Search for the cell housing the specified text and yield its (X, Y) center coordinate. 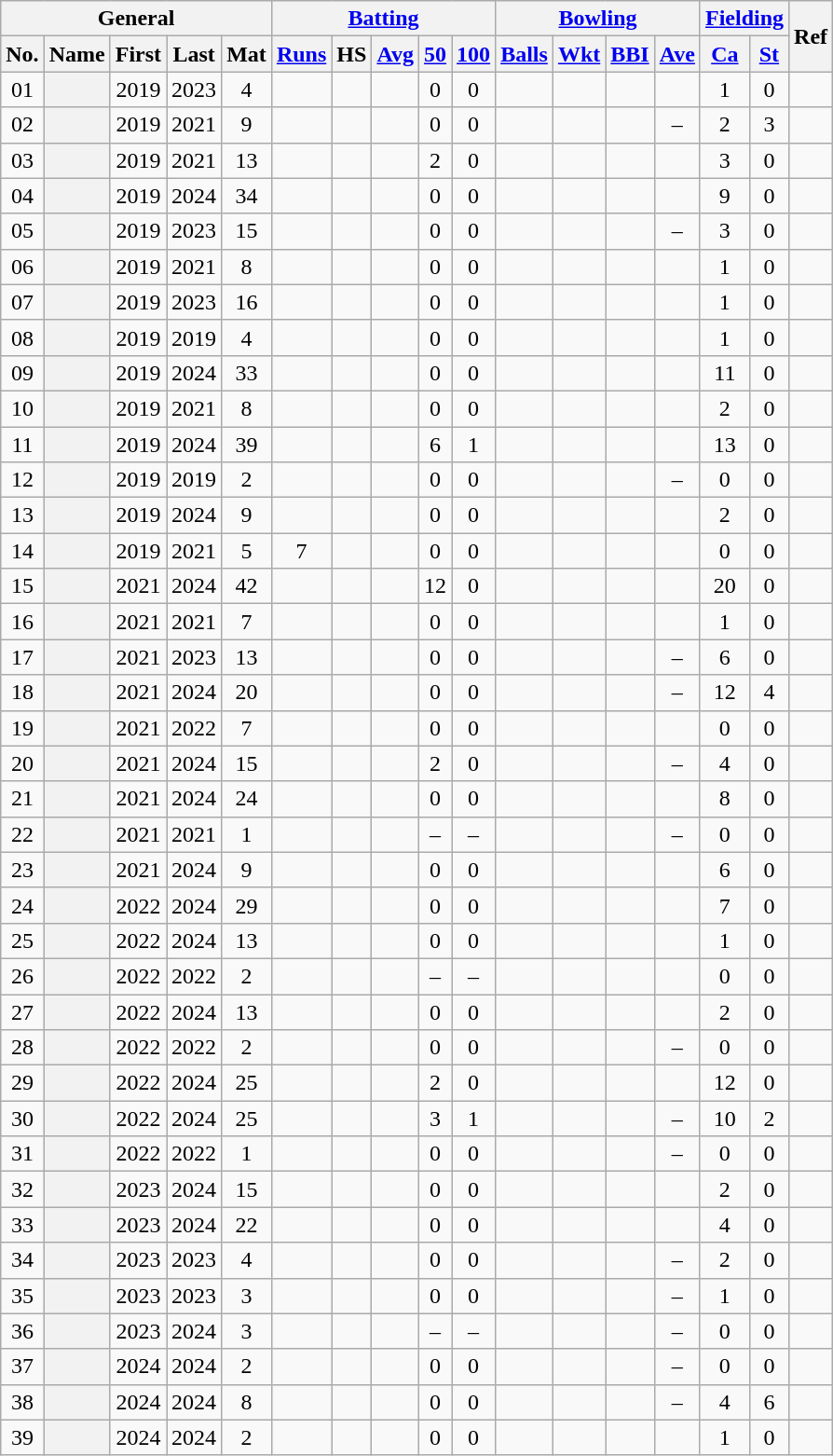
08 (22, 337)
HS (352, 54)
03 (22, 160)
Last (194, 54)
50 (434, 54)
Runs (301, 54)
First (138, 54)
Ave (676, 54)
18 (22, 693)
23 (22, 870)
27 (22, 1011)
37 (22, 1367)
21 (22, 799)
31 (22, 1154)
06 (22, 267)
07 (22, 302)
14 (22, 551)
35 (22, 1296)
26 (22, 976)
5 (247, 551)
32 (22, 1189)
19 (22, 728)
100 (473, 54)
02 (22, 125)
Fielding (744, 19)
28 (22, 1048)
Avg (395, 54)
No. (22, 54)
05 (22, 231)
BBI (630, 54)
General (136, 19)
Ref (811, 36)
Balls (525, 54)
Name (76, 54)
30 (22, 1119)
42 (247, 586)
St (769, 54)
Mat (247, 54)
04 (22, 196)
Batting (383, 19)
17 (22, 657)
09 (22, 373)
Wkt (579, 54)
01 (22, 89)
38 (22, 1402)
36 (22, 1331)
Ca (725, 54)
Bowling (598, 19)
